Output the (X, Y) coordinate of the center of the cell containing the given text.  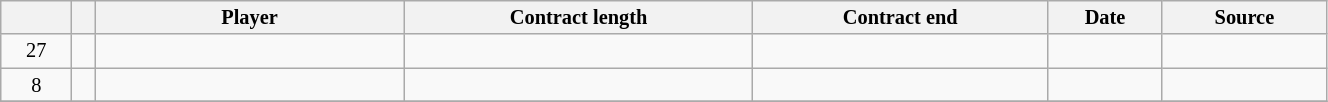
27 (36, 51)
Date (1106, 17)
8 (36, 85)
Contract end (900, 17)
Source (1244, 17)
Contract length (578, 17)
Player (250, 17)
